Scan for the cell matching the given text and deliver its [X, Y] coordinate at center. 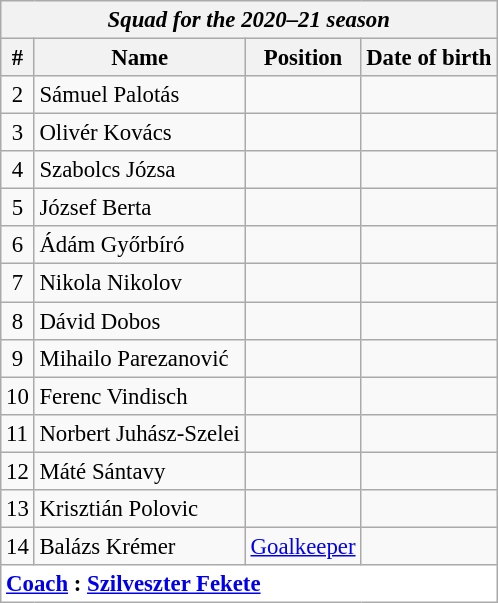
Sámuel Palotás [140, 95]
11 [18, 433]
5 [18, 208]
Ádám Győrbíró [140, 245]
Coach : Szilveszter Fekete [249, 584]
6 [18, 245]
Krisztián Polovic [140, 509]
Olivér Kovács [140, 133]
Mihailo Parezanović [140, 358]
Goalkeeper [303, 546]
# [18, 58]
Date of birth [429, 58]
3 [18, 133]
Dávid Dobos [140, 321]
8 [18, 321]
Ferenc Vindisch [140, 396]
Máté Sántavy [140, 471]
Norbert Juhász-Szelei [140, 433]
József Berta [140, 208]
7 [18, 283]
2 [18, 95]
14 [18, 546]
Szabolcs Józsa [140, 170]
9 [18, 358]
Balázs Krémer [140, 546]
13 [18, 509]
Nikola Nikolov [140, 283]
Squad for the 2020–21 season [249, 20]
Position [303, 58]
Name [140, 58]
12 [18, 471]
4 [18, 170]
10 [18, 396]
